Return (X, Y) of the center of cell containing provided text 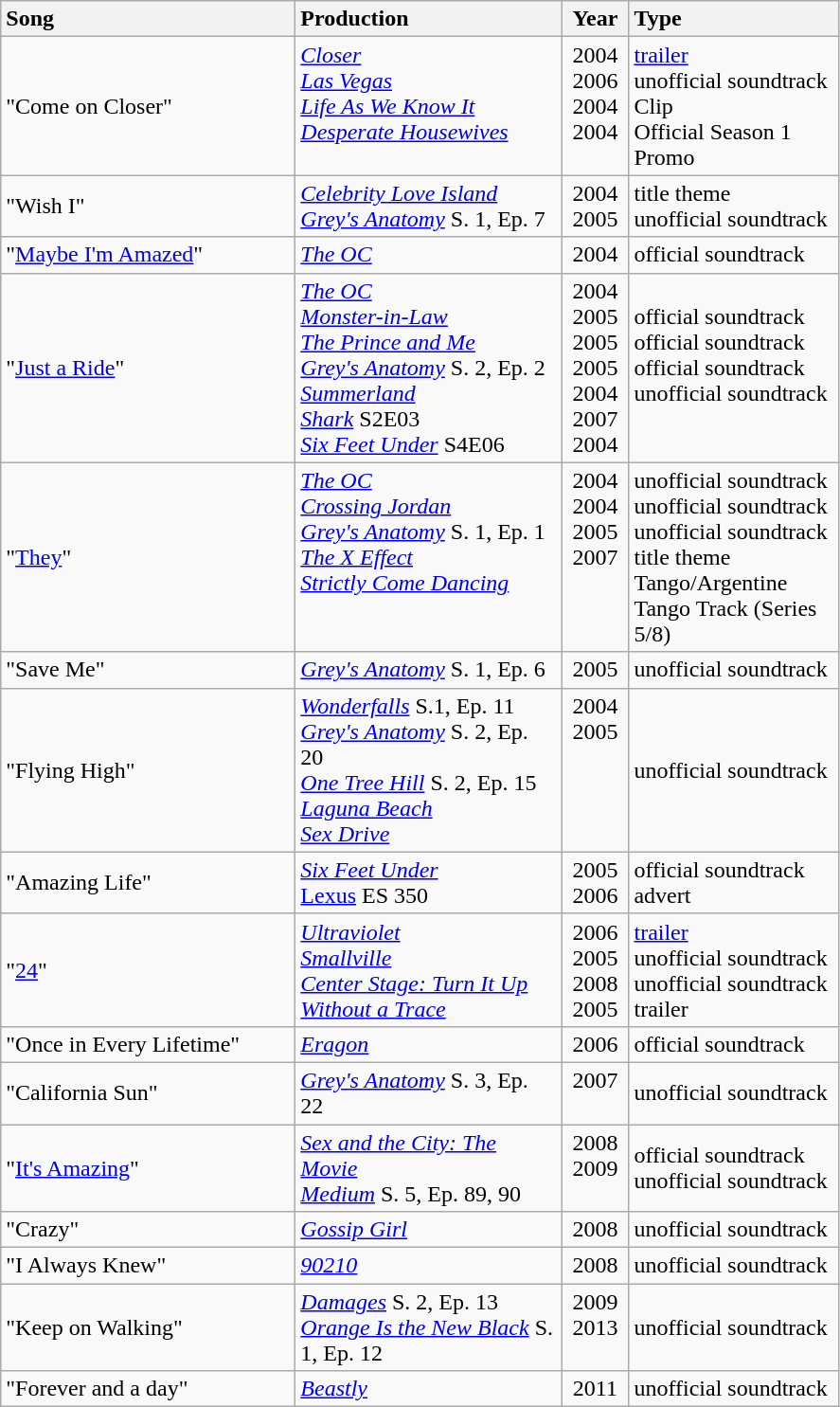
Year (595, 19)
official soundtrackunofficial soundtrack (733, 1167)
Damages S. 2, Ep. 13Orange Is the New Black S. 1, Ep. 12 (428, 1327)
trailerunofficial soundtrackClipOfficial Season 1 Promo (733, 106)
Gossip Girl (428, 1230)
trailerunofficial soundtrackunofficial soundtracktrailer (733, 970)
Six Feet UnderLexus ES 350 (428, 883)
"Wish I" (148, 207)
2004200420052007 (595, 557)
2007 (595, 1093)
"Crazy" (148, 1230)
"It's Amazing" (148, 1167)
90210 (428, 1266)
"California Sun" (148, 1093)
official soundtrackofficial soundtrackofficial soundtrackunofficial soundtrack (733, 368)
The OCCrossing JordanGrey's Anatomy S. 1, Ep. 1The X EffectStrictly Come Dancing (428, 557)
"Amazing Life" (148, 883)
Beastly (428, 1389)
Song (148, 19)
"Save Me" (148, 670)
"Flying High" (148, 769)
2004200520052005200420072004 (595, 368)
"Keep on Walking" (148, 1327)
"Once in Every Lifetime" (148, 1044)
2005 (595, 670)
"24" (148, 970)
2006 (595, 1044)
The OCMonster-in-LawThe Prince and MeGrey's Anatomy S. 2, Ep. 2SummerlandShark S2E03Six Feet Under S4E06 (428, 368)
Eragon (428, 1044)
unofficial soundtrackunofficial soundtrackunofficial soundtracktitle themeTango/Argentine Tango Track (Series 5/8) (733, 557)
Grey's Anatomy S. 1, Ep. 6 (428, 670)
20052006 (595, 883)
Wonderfalls S.1, Ep. 11Grey's Anatomy S. 2, Ep. 20One Tree Hill S. 2, Ep. 15Laguna BeachSex Drive (428, 769)
"I Always Knew" (148, 1266)
2011 (595, 1389)
Sex and the City: The MovieMedium S. 5, Ep. 89, 90 (428, 1167)
"Just a Ride" (148, 368)
2004 (595, 255)
20092013 (595, 1327)
Celebrity Love IslandGrey's Anatomy S. 1, Ep. 7 (428, 207)
2006200520082005 (595, 970)
"Come on Closer" (148, 106)
20082009 (595, 1167)
2004200620042004 (595, 106)
Production (428, 19)
Grey's Anatomy S. 3, Ep. 22 (428, 1093)
official soundtrackadvert (733, 883)
"Maybe I'm Amazed" (148, 255)
UltravioletSmallvilleCenter Stage: Turn It UpWithout a Trace (428, 970)
"Forever and a day" (148, 1389)
CloserLas VegasLife As We Know ItDesperate Housewives (428, 106)
title themeunofficial soundtrack (733, 207)
"They" (148, 557)
Type (733, 19)
The OC (428, 255)
